From the cell containing the given text, extract its center point as (X, Y) coordinate. 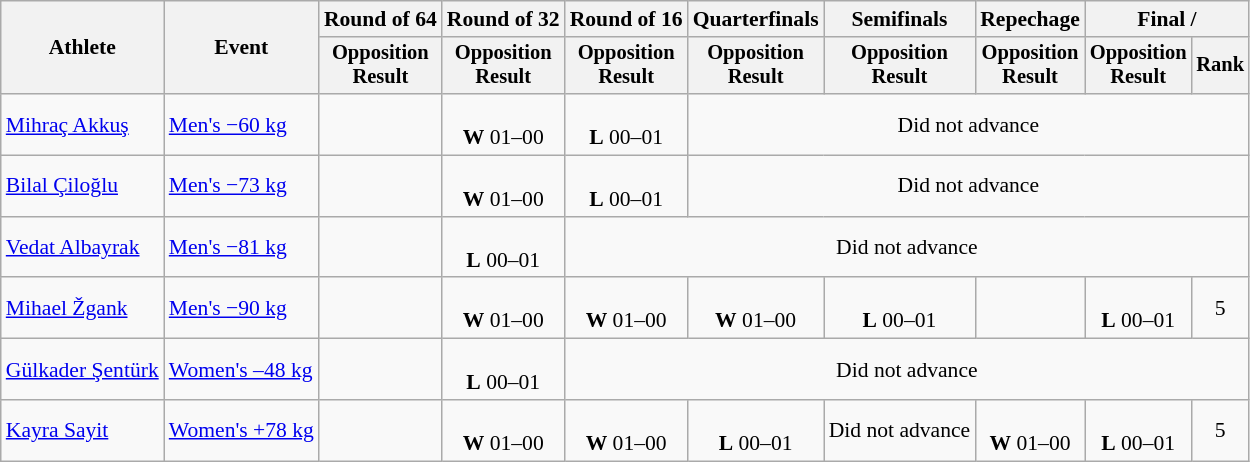
Men's −60 kg (242, 124)
Final / (1167, 19)
Women's –48 kg (242, 370)
Vedat Albayrak (82, 248)
Round of 16 (626, 19)
Bilal Çiloğlu (82, 186)
Men's −73 kg (242, 186)
Round of 64 (380, 19)
Men's −81 kg (242, 248)
Round of 32 (504, 19)
Quarterfinals (756, 19)
Event (242, 48)
Men's −90 kg (242, 308)
Gülkader Şentürk (82, 370)
Semifinals (900, 19)
Mihraç Akkuş (82, 124)
Mihael Žgank (82, 308)
Athlete (82, 48)
Rank (1220, 66)
Women's +78 kg (242, 430)
Kayra Sayit (82, 430)
Repechage (1030, 19)
